Locate the cell with the specified text and output its (X, Y) center coordinate. 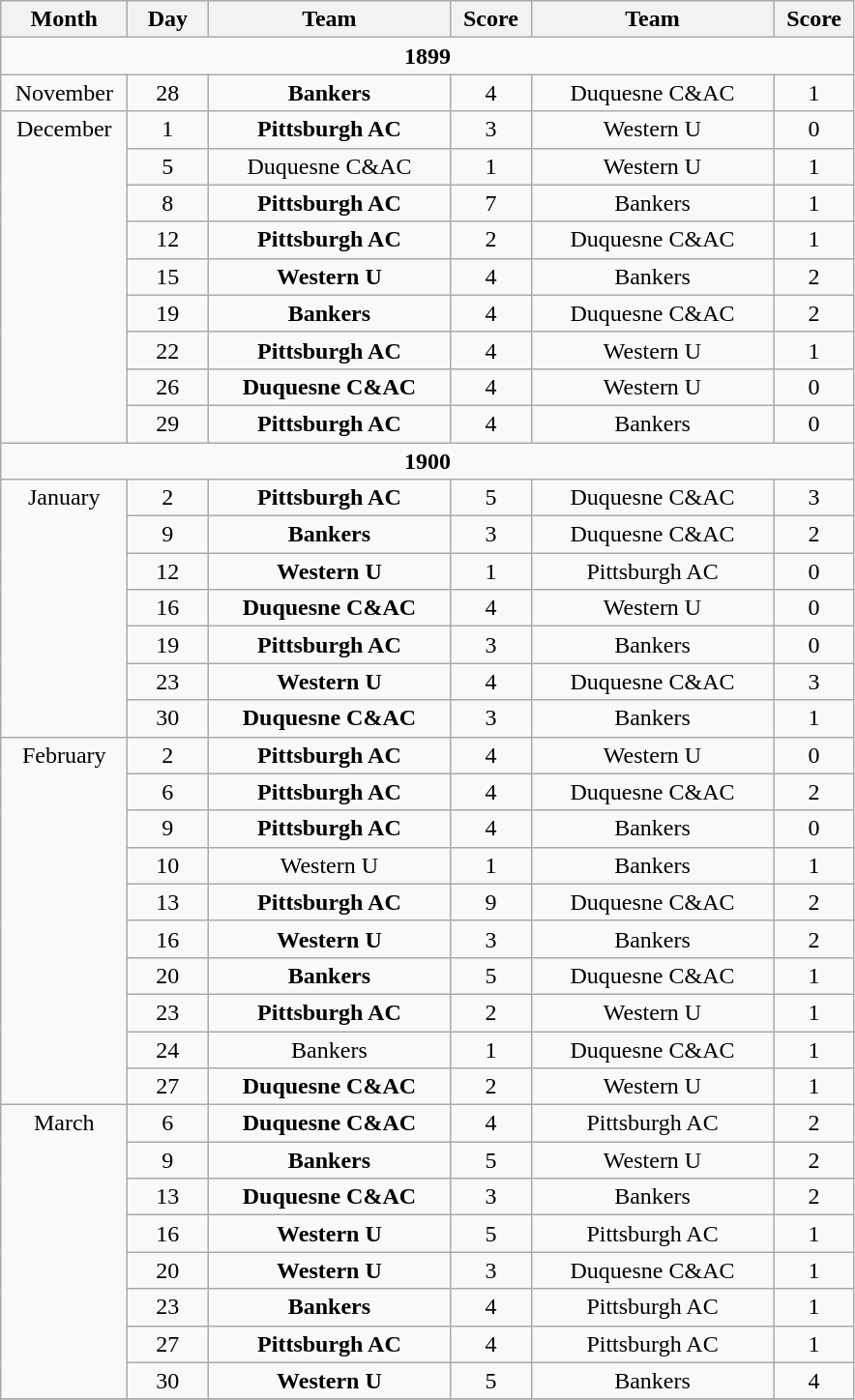
28 (168, 93)
10 (168, 865)
February (64, 920)
22 (168, 350)
1899 (427, 56)
March (64, 1252)
7 (491, 203)
24 (168, 1049)
26 (168, 387)
8 (168, 203)
Month (64, 19)
November (64, 93)
Day (168, 19)
December (64, 277)
January (64, 608)
29 (168, 423)
1900 (427, 461)
15 (168, 277)
